Provide the (x, y) coordinate of the cell's center where the given text is located.  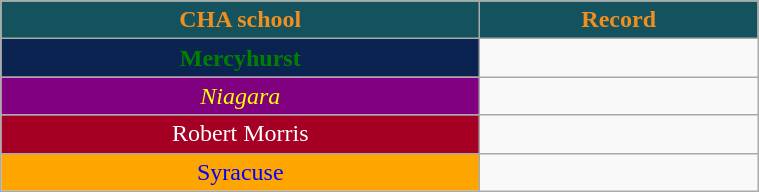
Niagara (240, 96)
Record (619, 20)
Mercyhurst (240, 58)
Syracuse (240, 172)
Robert Morris (240, 134)
CHA school (240, 20)
